Return the [x, y] coordinate for the center point of the cell that contains the specified text.  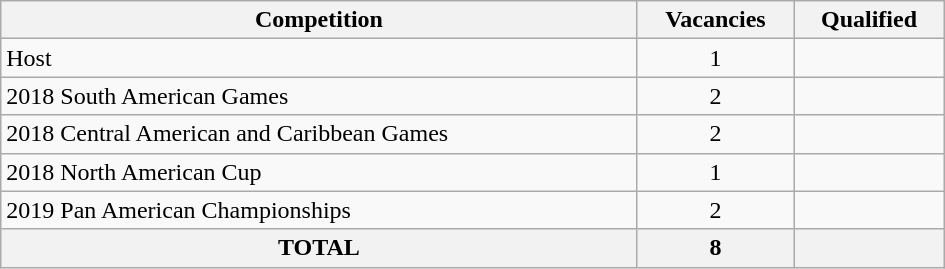
2018 South American Games [319, 96]
Vacancies [716, 20]
Competition [319, 20]
2019 Pan American Championships [319, 210]
2018 Central American and Caribbean Games [319, 134]
Host [319, 58]
2018 North American Cup [319, 172]
Qualified [869, 20]
8 [716, 248]
TOTAL [319, 248]
